Provide the [x, y] coordinate of the cell's center where the given text is located.  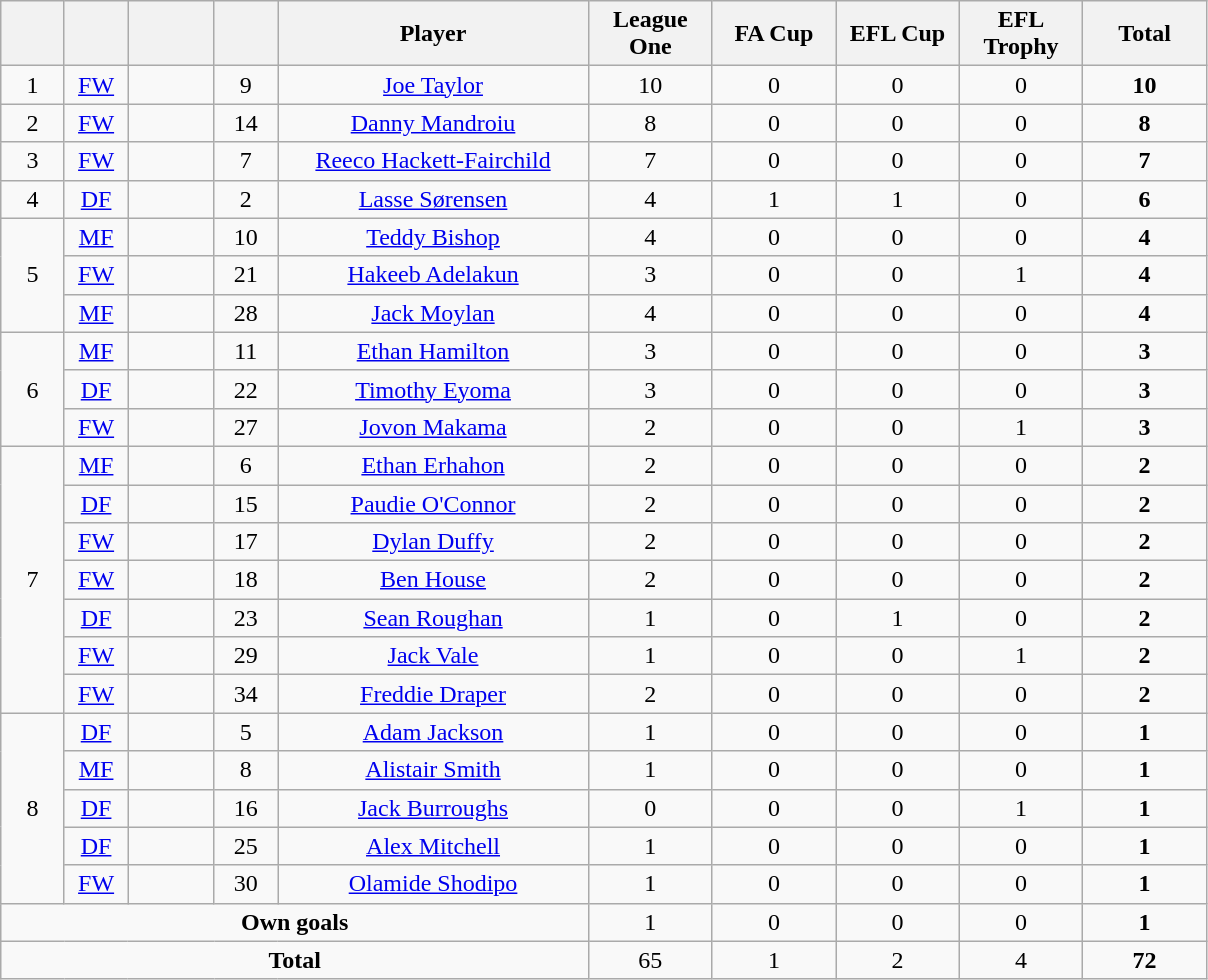
17 [246, 542]
21 [246, 275]
15 [246, 503]
League One [651, 34]
Ben House [434, 580]
EFL Trophy [1021, 34]
Sean Roughan [434, 618]
28 [246, 313]
Joe Taylor [434, 85]
Lasse Sørensen [434, 199]
34 [246, 694]
Danny Mandroiu [434, 123]
FA Cup [774, 34]
72 [1145, 960]
30 [246, 884]
Reeco Hackett-Fairchild [434, 161]
EFL Cup [898, 34]
Own goals [295, 922]
Hakeeb Adelakun [434, 275]
18 [246, 580]
Jack Burroughs [434, 808]
9 [246, 85]
Timothy Eyoma [434, 389]
22 [246, 389]
Alex Mitchell [434, 846]
Olamide Shodipo [434, 884]
29 [246, 656]
Jack Vale [434, 656]
16 [246, 808]
23 [246, 618]
Jack Moylan [434, 313]
65 [651, 960]
Paudie O'Connor [434, 503]
27 [246, 427]
Ethan Erhahon [434, 465]
Player [434, 34]
Jovon Makama [434, 427]
11 [246, 351]
14 [246, 123]
Ethan Hamilton [434, 351]
Teddy Bishop [434, 237]
Alistair Smith [434, 770]
Adam Jackson [434, 732]
Dylan Duffy [434, 542]
Freddie Draper [434, 694]
25 [246, 846]
